Determine the (X, Y) coordinate at the center of the cell enclosing the given text.  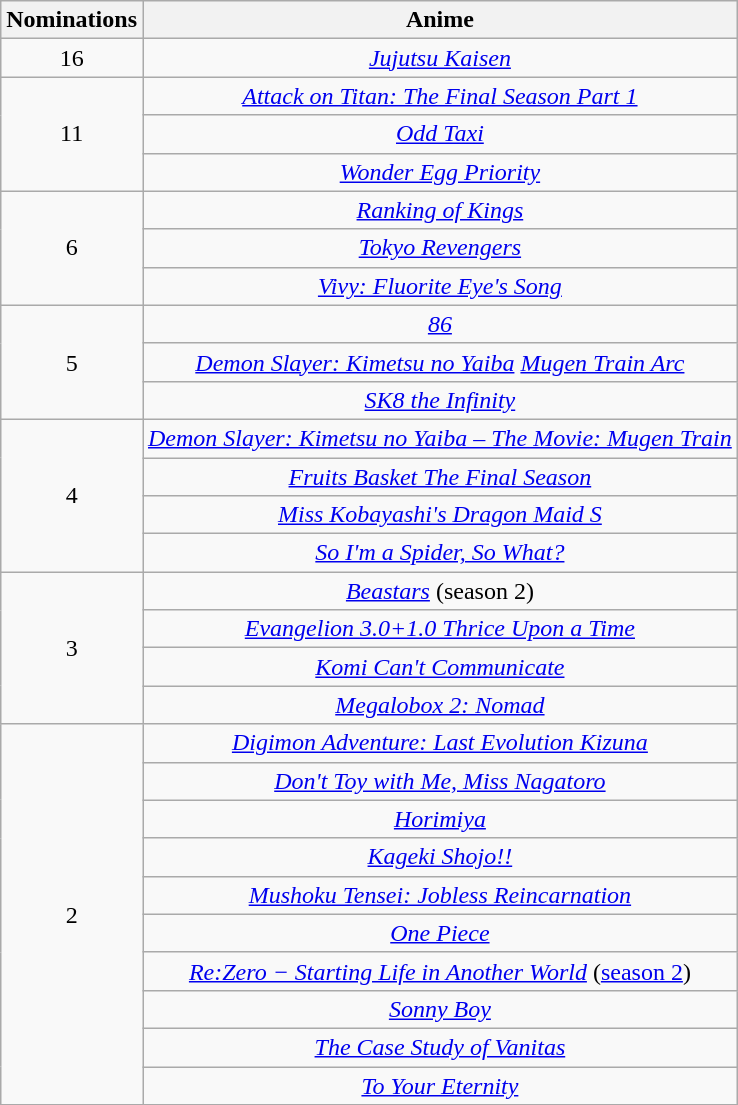
Evangelion 3.0+1.0 Thrice Upon a Time (440, 629)
Mushoku Tensei: Jobless Reincarnation (440, 895)
Digimon Adventure: Last Evolution Kizuna (440, 743)
To Your Eternity (440, 1085)
Vivy: Fluorite Eye's Song (440, 286)
Sonny Boy (440, 1009)
Megalobox 2: Nomad (440, 705)
Demon Slayer: Kimetsu no Yaiba Mugen Train Arc (440, 362)
11 (72, 134)
16 (72, 58)
86 (440, 324)
Don't Toy with Me, Miss Nagatoro (440, 781)
6 (72, 248)
Jujutsu Kaisen (440, 58)
Odd Taxi (440, 134)
Horimiya (440, 819)
Wonder Egg Priority (440, 172)
Tokyo Revengers (440, 248)
Miss Kobayashi's Dragon Maid S (440, 515)
SK8 the Infinity (440, 400)
4 (72, 495)
Ranking of Kings (440, 210)
One Piece (440, 933)
Re:Zero − Starting Life in Another World (season 2) (440, 971)
The Case Study of Vanitas (440, 1047)
2 (72, 914)
So I'm a Spider, So What? (440, 553)
Demon Slayer: Kimetsu no Yaiba – The Movie: Mugen Train (440, 438)
Kageki Shojo!! (440, 857)
3 (72, 648)
Attack on Titan: The Final Season Part 1 (440, 96)
Komi Can't Communicate (440, 667)
Fruits Basket The Final Season (440, 477)
Nominations (72, 20)
5 (72, 362)
Anime (440, 20)
Beastars (season 2) (440, 591)
